Detect which cell encompasses the target text, then output its [X, Y] center coordinate. 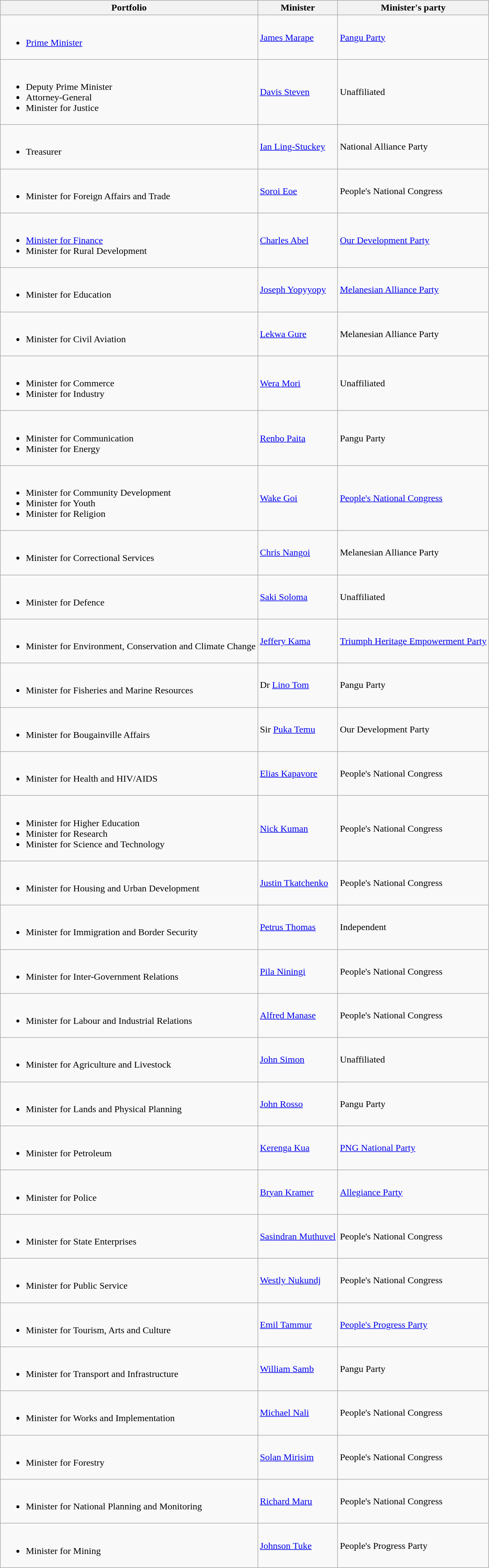
Minister for FinanceMinister for Rural Development [129, 240]
Portfolio [129, 8]
Kerenga Kua [297, 1148]
Minister for Mining [129, 1545]
Minister for Fisheries and Marine Resources [129, 685]
Minister for Environment, Conservation and Climate Change [129, 641]
National Alliance Party [413, 147]
Minister for Public Service [129, 1280]
Minister for Housing and Urban Development [129, 883]
Petrus Thomas [297, 927]
Minister for State Enterprises [129, 1236]
Independent [413, 927]
Wake Goi [297, 498]
Joseph Yopyyopy [297, 290]
Chris Nangoi [297, 552]
Minister for Health and HIV/AIDS [129, 773]
Minister for CommunicationMinister for Energy [129, 438]
Johnson Tuke [297, 1545]
Bryan Kramer [297, 1192]
Ian Ling-Stuckey [297, 147]
Minister for Forestry [129, 1457]
Minister for Foreign Affairs and Trade [129, 191]
Michael Nali [297, 1413]
Westly Nukundj [297, 1280]
Pila Niningi [297, 971]
Allegiance Party [413, 1192]
Renbo Paita [297, 438]
Minister for Bougainville Affairs [129, 730]
Triumph Heritage Empowerment Party [413, 641]
Minister for Works and Implementation [129, 1413]
Sir Puka Temu [297, 730]
Nick Kuman [297, 828]
Charles Abel [297, 240]
John Rosso [297, 1104]
Sasindran Muthuvel [297, 1236]
Saki Soloma [297, 597]
Prime Minister [129, 38]
Dr Lino Tom [297, 685]
John Simon [297, 1059]
Minister for Civil Aviation [129, 334]
Minister for Agriculture and Livestock [129, 1059]
Davis Steven [297, 92]
Minister [297, 8]
Jeffery Kama [297, 641]
Deputy Prime MinisterAttorney-GeneralMinister for Justice [129, 92]
William Samb [297, 1369]
PNG National Party [413, 1148]
Richard Maru [297, 1502]
Minister for Correctional Services [129, 552]
Soroi Eoe [297, 191]
Minister for Inter-Government Relations [129, 971]
Minister for Education [129, 290]
Minister for Police [129, 1192]
Minister for Lands and Physical Planning [129, 1104]
Minister for Petroleum [129, 1148]
Elias Kapavore [297, 773]
Minister for Transport and Infrastructure [129, 1369]
Minister's party [413, 8]
Minister for Labour and Industrial Relations [129, 1016]
Solan Mirisim [297, 1457]
Lekwa Gure [297, 334]
Minister for Higher EducationMinister for ResearchMinister for Science and Technology [129, 828]
Minister for Immigration and Border Security [129, 927]
Emil Tammur [297, 1324]
James Marape [297, 38]
Minister for Community DevelopmentMinister for YouthMinister for Religion [129, 498]
Treasurer [129, 147]
Alfred Manase [297, 1016]
Minister for Tourism, Arts and Culture [129, 1324]
Justin Tkatchenko [297, 883]
Minister for CommerceMinister for Industry [129, 383]
Wera Mori [297, 383]
Minister for Defence [129, 597]
Minister for National Planning and Monitoring [129, 1502]
